Scan for the cell matching the given text and deliver its [x, y] coordinate at center. 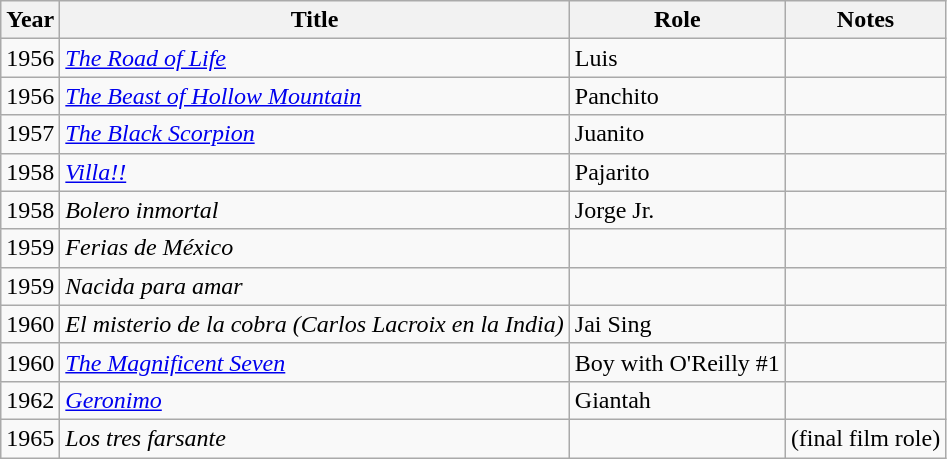
Bolero inmortal [314, 210]
Ferias de México [314, 248]
Luis [677, 58]
The Road of Life [314, 58]
1962 [30, 400]
Nacida para amar [314, 286]
Los tres farsante [314, 438]
El misterio de la cobra (Carlos Lacroix en la India) [314, 324]
Geronimo [314, 400]
Juanito [677, 134]
Panchito [677, 96]
Title [314, 20]
Giantah [677, 400]
The Magnificent Seven [314, 362]
Year [30, 20]
1957 [30, 134]
The Beast of Hollow Mountain [314, 96]
Jorge Jr. [677, 210]
Notes [865, 20]
Villa!! [314, 172]
Pajarito [677, 172]
Boy with O'Reilly #1 [677, 362]
1965 [30, 438]
Jai Sing [677, 324]
The Black Scorpion [314, 134]
Role [677, 20]
(final film role) [865, 438]
